Scan for the cell matching the given text and deliver its (x, y) coordinate at center. 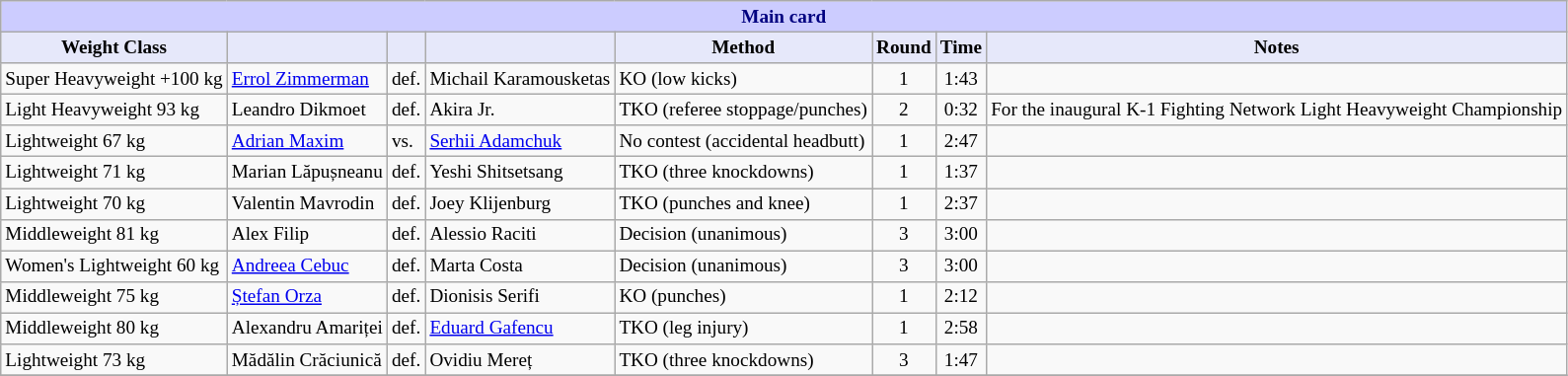
Marian Lăpușneanu (307, 173)
No contest (accidental headbutt) (744, 141)
Joey Klijenburg (520, 203)
Yeshi Shitsetsang (520, 173)
Eduard Gafencu (520, 329)
Lightweight 71 kg (114, 173)
TKO (leg injury) (744, 329)
Middleweight 81 kg (114, 235)
Alexandru Amariței (307, 329)
Alex Filip (307, 235)
2:12 (961, 297)
1:37 (961, 173)
Light Heavyweight 93 kg (114, 110)
Lightweight 73 kg (114, 360)
KO (low kicks) (744, 79)
2:37 (961, 203)
Lightweight 67 kg (114, 141)
Round (904, 47)
Andreea Cebuc (307, 266)
Middleweight 75 kg (114, 297)
Dionisis Serifi (520, 297)
Women's Lightweight 60 kg (114, 266)
Errol Zimmerman (307, 79)
Michail Karamousketas (520, 79)
Serhii Adamchuk (520, 141)
TKO (referee stoppage/punches) (744, 110)
Adrian Maxim (307, 141)
Time (961, 47)
Method (744, 47)
Main card (784, 17)
KO (punches) (744, 297)
Lightweight 70 kg (114, 203)
2:58 (961, 329)
1:47 (961, 360)
Notes (1277, 47)
Alessio Raciti (520, 235)
Valentin Mavrodin (307, 203)
Leandro Dikmoet (307, 110)
Akira Jr. (520, 110)
Super Heavyweight +100 kg (114, 79)
Ștefan Orza (307, 297)
2:47 (961, 141)
For the inaugural K-1 Fighting Network Light Heavyweight Championship (1277, 110)
Marta Costa (520, 266)
vs. (406, 141)
Middleweight 80 kg (114, 329)
0:32 (961, 110)
Ovidiu Mereț (520, 360)
1:43 (961, 79)
TKO (punches and knee) (744, 203)
2 (904, 110)
Weight Class (114, 47)
Mădălin Crăciunică (307, 360)
